From the cell containing the given text, extract its center point as [x, y] coordinate. 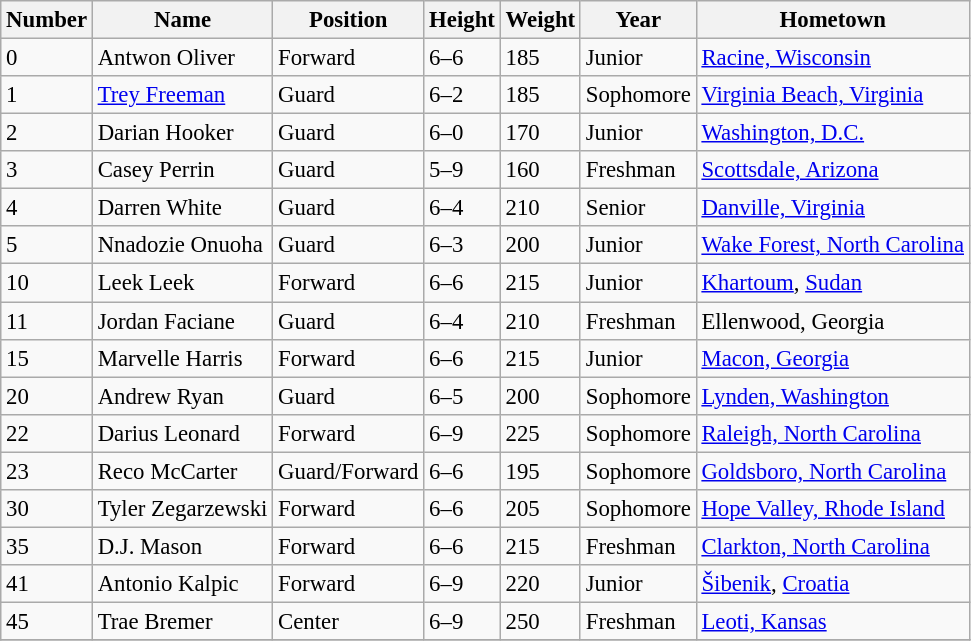
35 [47, 546]
11 [47, 321]
1 [47, 95]
Virginia Beach, Virginia [832, 95]
5–9 [462, 170]
Trey Freeman [182, 95]
Guard/Forward [348, 471]
Goldsboro, North Carolina [832, 471]
Khartoum, Sudan [832, 283]
Leek Leek [182, 283]
45 [47, 621]
23 [47, 471]
22 [47, 433]
Height [462, 20]
225 [540, 433]
Number [47, 20]
Darius Leonard [182, 433]
Nnadozie Onuoha [182, 245]
Scottsdale, Arizona [832, 170]
Casey Perrin [182, 170]
Raleigh, North Carolina [832, 433]
195 [540, 471]
160 [540, 170]
Antonio Kalpic [182, 584]
Center [348, 621]
Name [182, 20]
Hometown [832, 20]
Hope Valley, Rhode Island [832, 509]
3 [47, 170]
Washington, D.C. [832, 133]
D.J. Mason [182, 546]
20 [47, 396]
6–0 [462, 133]
Lynden, Washington [832, 396]
Clarkton, North Carolina [832, 546]
10 [47, 283]
30 [47, 509]
Darren White [182, 208]
Darian Hooker [182, 133]
15 [47, 358]
6–2 [462, 95]
0 [47, 58]
Tyler Zegarzewski [182, 509]
250 [540, 621]
205 [540, 509]
220 [540, 584]
Leoti, Kansas [832, 621]
Senior [638, 208]
Šibenik, Croatia [832, 584]
Reco McCarter [182, 471]
5 [47, 245]
Position [348, 20]
Macon, Georgia [832, 358]
Year [638, 20]
Weight [540, 20]
170 [540, 133]
Jordan Faciane [182, 321]
4 [47, 208]
6–3 [462, 245]
6–5 [462, 396]
Andrew Ryan [182, 396]
Marvelle Harris [182, 358]
Danville, Virginia [832, 208]
Wake Forest, North Carolina [832, 245]
Racine, Wisconsin [832, 58]
Trae Bremer [182, 621]
41 [47, 584]
2 [47, 133]
Antwon Oliver [182, 58]
Ellenwood, Georgia [832, 321]
